Find where the given text appears and provide that cell's center as [x, y] coordinate. 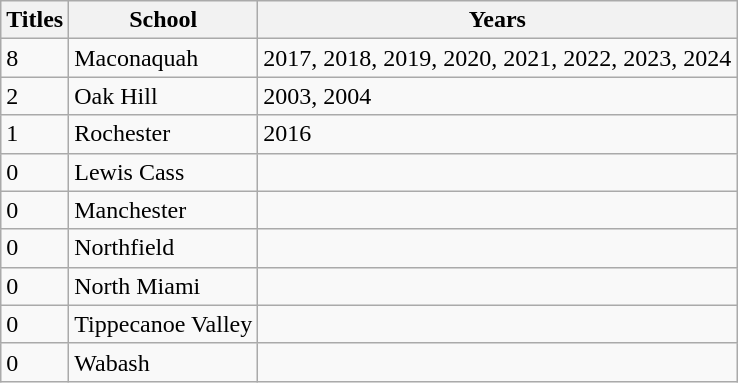
Wabash [164, 362]
Lewis Cass [164, 172]
2 [35, 96]
Years [498, 20]
1 [35, 134]
Rochester [164, 134]
School [164, 20]
2017, 2018, 2019, 2020, 2021, 2022, 2023, 2024 [498, 58]
Tippecanoe Valley [164, 324]
Manchester [164, 210]
Titles [35, 20]
Maconaquah [164, 58]
2016 [498, 134]
2003, 2004 [498, 96]
Oak Hill [164, 96]
Northfield [164, 248]
North Miami [164, 286]
8 [35, 58]
